From the cell containing the given text, extract its center point as (x, y) coordinate. 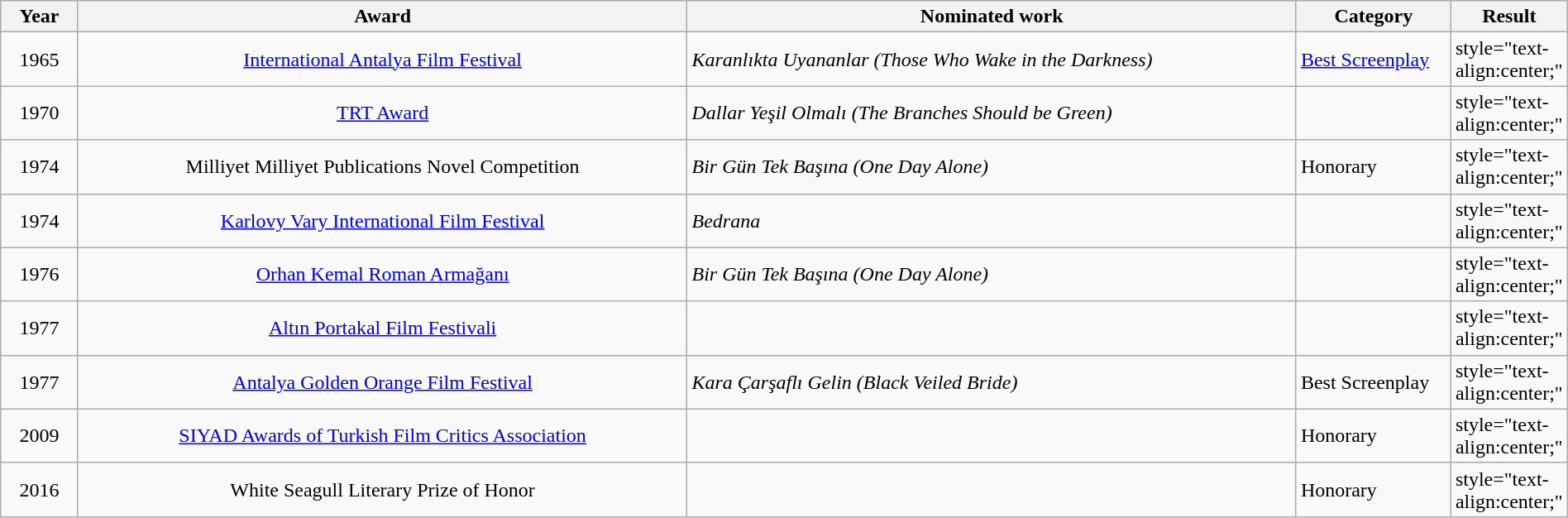
Dallar Yeşil Olmalı (The Branches Should be Green) (992, 113)
Category (1373, 17)
Result (1508, 17)
Award (382, 17)
SIYAD Awards of Turkish Film Critics Association (382, 435)
Antalya Golden Orange Film Festival (382, 382)
International Antalya Film Festival (382, 60)
2009 (40, 435)
Altın Portakal Film Festivali (382, 328)
Karlovy Vary International Film Festival (382, 220)
White Seagull Literary Prize of Honor (382, 490)
TRT Award (382, 113)
Karanlıkta Uyananlar (Those Who Wake in the Darkness) (992, 60)
Nominated work (992, 17)
2016 (40, 490)
Milliyet Milliyet Publications Novel Competition (382, 167)
1976 (40, 275)
1970 (40, 113)
Year (40, 17)
1965 (40, 60)
Kara Çarşaflı Gelin (Black Veiled Bride) (992, 382)
Bedrana (992, 220)
Orhan Kemal Roman Armağanı (382, 275)
